Provide the [x, y] coordinate of the cell's center where the given text is located.  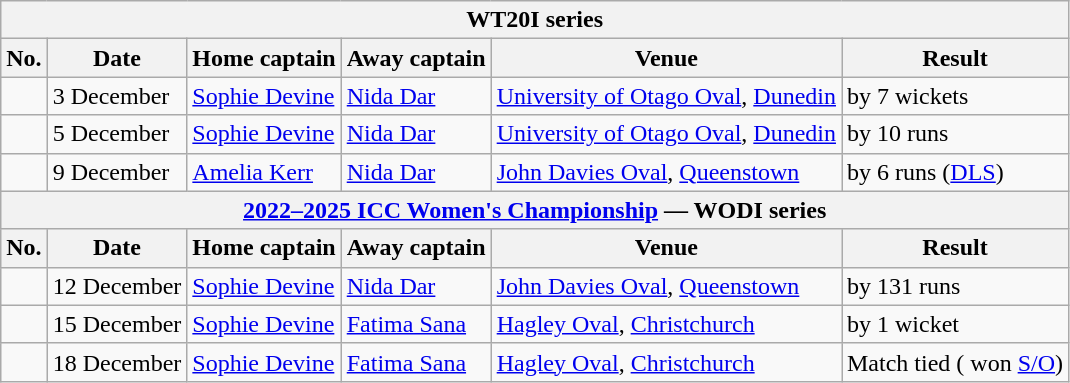
15 December [117, 324]
9 December [117, 172]
12 December [117, 286]
5 December [117, 134]
by 131 runs [956, 286]
by 6 runs (DLS) [956, 172]
Match tied ( won S/O) [956, 362]
2022–2025 ICC Women's Championship — WODI series [535, 210]
by 1 wicket [956, 324]
WT20I series [535, 20]
Amelia Kerr [264, 172]
by 10 runs [956, 134]
3 December [117, 96]
by 7 wickets [956, 96]
18 December [117, 362]
